Pinpoint the cell where the given text exists, returning its [x, y] midpoint coordinate. 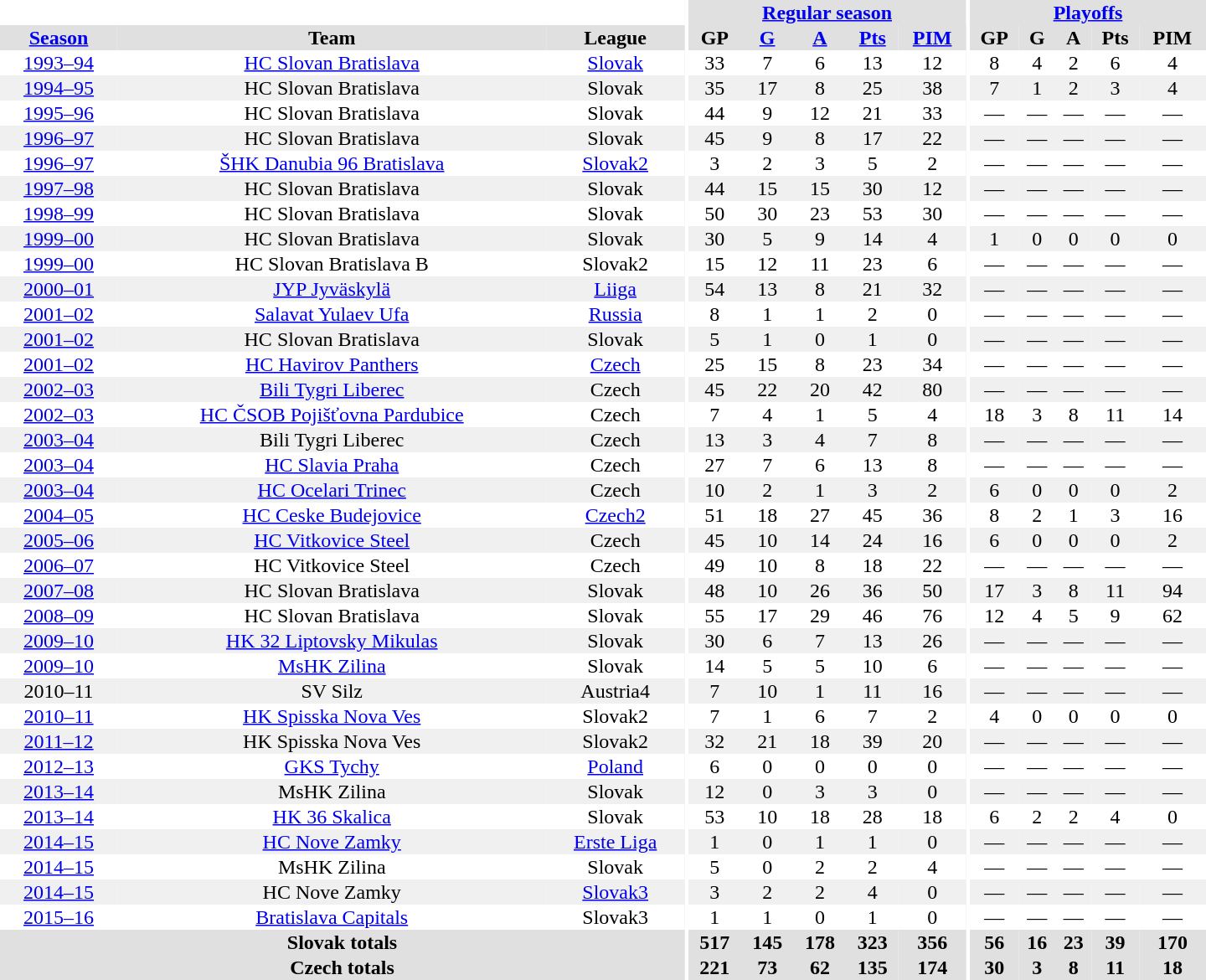
34 [932, 364]
174 [932, 967]
73 [767, 967]
Austria4 [615, 691]
2011–12 [59, 741]
1997–98 [59, 188]
51 [715, 515]
28 [873, 817]
48 [715, 591]
145 [767, 942]
Bratislava Capitals [332, 917]
42 [873, 389]
76 [932, 616]
JYP Jyväskylä [332, 289]
Liiga [615, 289]
Season [59, 38]
Erste Liga [615, 842]
Slovak totals [342, 942]
1995–96 [59, 113]
2012–13 [59, 766]
1994–95 [59, 88]
94 [1172, 591]
Russia [615, 314]
2015–16 [59, 917]
2000–01 [59, 289]
Team [332, 38]
323 [873, 942]
2005–06 [59, 540]
178 [821, 942]
55 [715, 616]
54 [715, 289]
HC Slovan Bratislava B [332, 264]
29 [821, 616]
356 [932, 942]
35 [715, 88]
2006–07 [59, 565]
ŠHK Danubia 96 Bratislava [332, 163]
HK 36 Skalica [332, 817]
49 [715, 565]
1993–94 [59, 63]
Poland [615, 766]
517 [715, 942]
46 [873, 616]
24 [873, 540]
League [615, 38]
HK 32 Liptovsky Mikulas [332, 641]
Regular season [827, 13]
Playoffs [1088, 13]
80 [932, 389]
SV Silz [332, 691]
135 [873, 967]
HC ČSOB Pojišťovna Pardubice [332, 415]
38 [932, 88]
GKS Tychy [332, 766]
56 [994, 942]
Czech2 [615, 515]
2008–09 [59, 616]
Czech totals [342, 967]
HC Ceske Budejovice [332, 515]
HC Slavia Praha [332, 465]
HC Havirov Panthers [332, 364]
1998–99 [59, 214]
2007–08 [59, 591]
2004–05 [59, 515]
170 [1172, 942]
Salavat Yulaev Ufa [332, 314]
221 [715, 967]
HC Ocelari Trinec [332, 490]
